Determine the (X, Y) coordinate at the center of the cell enclosing the given text.  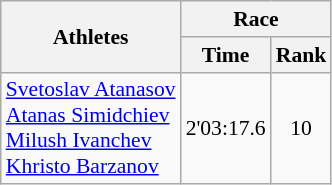
Race (256, 19)
Time (226, 55)
Athletes (91, 36)
2'03:17.6 (226, 128)
Rank (302, 55)
10 (302, 128)
Svetoslav AtanasovAtanas SimidchievMilush IvanchevKhristo Barzanov (91, 128)
